For the text-containing cell, return its midpoint in (X, Y) coordinate format. 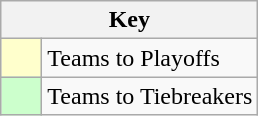
Teams to Tiebreakers (150, 96)
Teams to Playoffs (150, 58)
Key (130, 20)
